Locate the cell with the specified text and output its (X, Y) center coordinate. 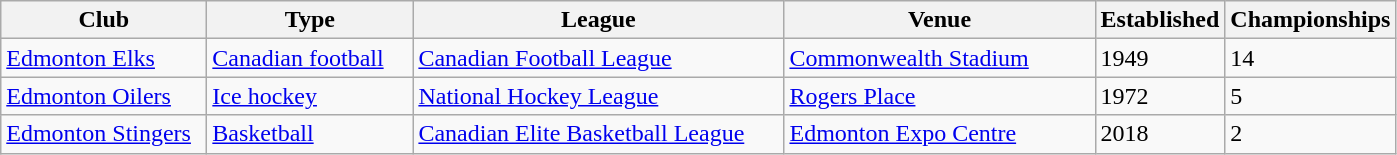
Edmonton Oilers (104, 96)
14 (1310, 58)
1972 (1160, 96)
2 (1310, 134)
5 (1310, 96)
Club (104, 20)
Basketball (310, 134)
Commonwealth Stadium (940, 58)
Canadian Football League (598, 58)
League (598, 20)
National Hockey League (598, 96)
Edmonton Elks (104, 58)
1949 (1160, 58)
Rogers Place (940, 96)
Canadian football (310, 58)
Venue (940, 20)
Canadian Elite Basketball League (598, 134)
Type (310, 20)
2018 (1160, 134)
Championships (1310, 20)
Edmonton Expo Centre (940, 134)
Established (1160, 20)
Edmonton Stingers (104, 134)
Ice hockey (310, 96)
